Output the [X, Y] coordinate of the center of the cell containing the given text.  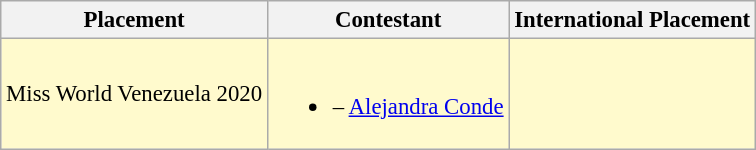
– Alejandra Conde [388, 94]
Contestant [388, 20]
Placement [134, 20]
Miss World Venezuela 2020 [134, 94]
International Placement [632, 20]
